Capture the cell that displays the provided text and extract its [X, Y] central coordinate. 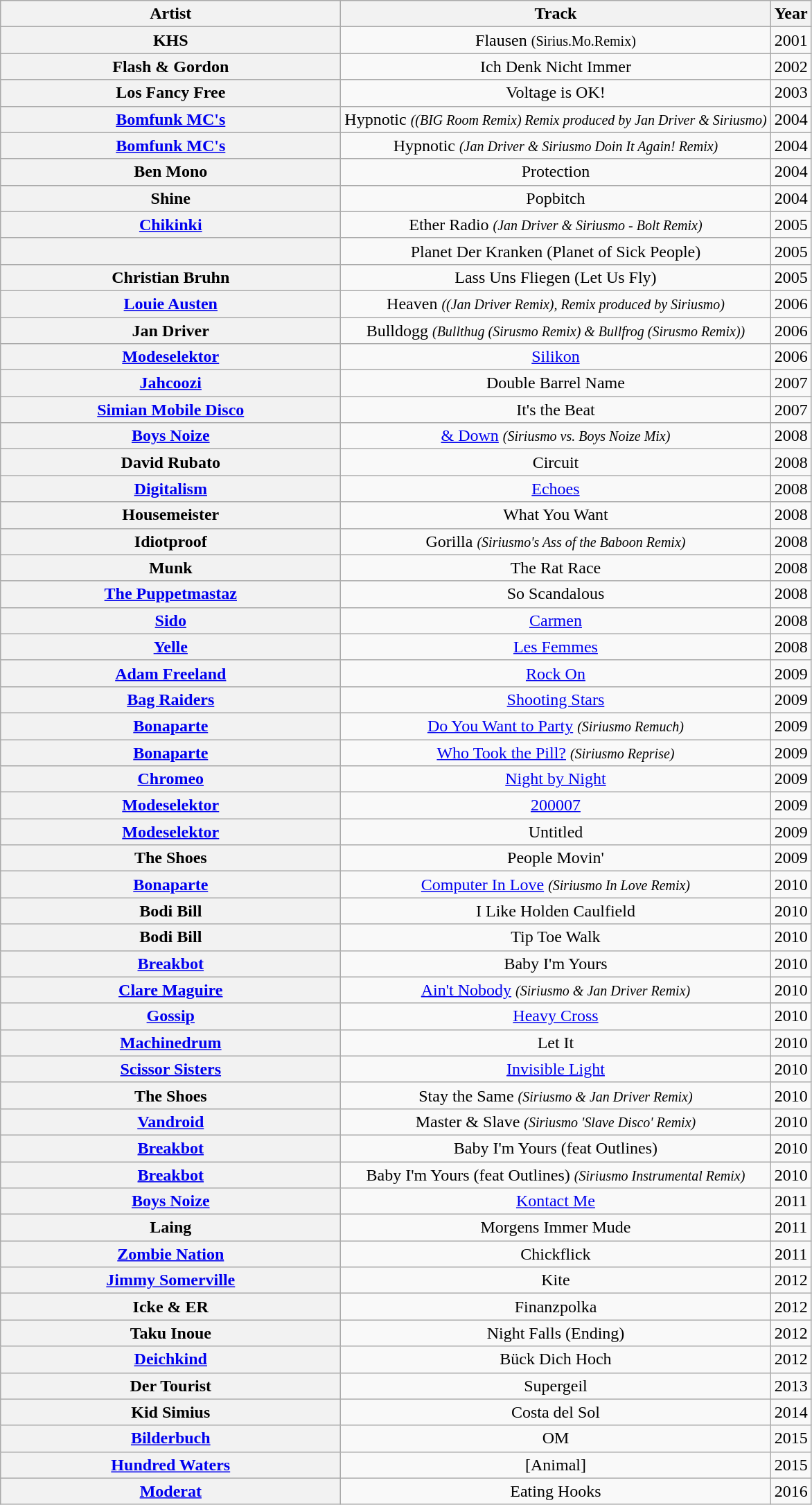
Ain't Nobody (Siriusmo & Jan Driver Remix) [556, 990]
Simian Mobile Disco [170, 410]
Jimmy Somerville [170, 1280]
Digitalism [170, 489]
Voltage is OK! [556, 93]
Bilderbuch [170, 1438]
Computer In Love (Siriusmo In Love Remix) [556, 885]
Eating Hooks [556, 1491]
Flash & Gordon [170, 67]
The Puppetmastaz [170, 594]
[Animal] [556, 1465]
OM [556, 1438]
Taku Inoue [170, 1333]
2001 [791, 40]
Munk [170, 568]
Gorilla (Siriusmo's Ass of the Baboon Remix) [556, 541]
It's the Beat [556, 410]
Baby I'm Yours (feat Outlines) (Siriusmo Instrumental Remix) [556, 1175]
Silikon [556, 357]
Jan Driver [170, 331]
I Like Holden Caulfield [556, 911]
Ich Denk Nicht Immer [556, 67]
Clare Maguire [170, 990]
Housemeister [170, 515]
Gossip [170, 1016]
People Movin' [556, 858]
Chickflick [556, 1254]
Christian Bruhn [170, 277]
Les Femmes [556, 647]
Laing [170, 1228]
2003 [791, 93]
So Scandalous [556, 594]
& Down (Siriusmo vs. Boys Noize Mix) [556, 436]
Kid Simius [170, 1412]
Machinedrum [170, 1043]
Untitled [556, 832]
Track [556, 14]
Night Falls (Ending) [556, 1333]
Hypnotic ((BIG Room Remix) Remix produced by Jan Driver & Siriusmo) [556, 119]
What You Want [556, 515]
Kontact Me [556, 1201]
Shooting Stars [556, 699]
Protection [556, 172]
Echoes [556, 489]
The Rat Race [556, 568]
Ether Radio (Jan Driver & Siriusmo - Bolt Remix) [556, 225]
Hundred Waters [170, 1465]
Ben Mono [170, 172]
Costa del Sol [556, 1412]
Double Barrel Name [556, 383]
KHS [170, 40]
Heaven ((Jan Driver Remix), Remix produced by Siriusmo) [556, 304]
Master & Slave (Siriusmo 'Slave Disco' Remix) [556, 1122]
Flausen (Sirius.Mo.Remix) [556, 40]
Icke & ER [170, 1307]
200007 [556, 806]
Louie Austen [170, 304]
Bück Dich Hoch [556, 1359]
Vandroid [170, 1122]
David Rubato [170, 462]
Heavy Cross [556, 1016]
Stay the Same (Siriusmo & Jan Driver Remix) [556, 1095]
Circuit [556, 462]
Yelle [170, 647]
Bulldogg (Bullthug (Sirusmo Remix) & Bullfrog (Sirusmo Remix)) [556, 331]
Invisible Light [556, 1069]
Planet Der Kranken (Planet of Sick People) [556, 251]
Baby I'm Yours (feat Outlines) [556, 1148]
Scissor Sisters [170, 1069]
2013 [791, 1386]
2016 [791, 1491]
2014 [791, 1412]
Finanzpolka [556, 1307]
Deichkind [170, 1359]
Baby I'm Yours [556, 964]
Year [791, 14]
Popbitch [556, 198]
Artist [170, 14]
Rock On [556, 673]
Tip Toe Walk [556, 937]
Let It [556, 1043]
Zombie Nation [170, 1254]
Hypnotic (Jan Driver & Siriusmo Doin It Again! Remix) [556, 146]
Do You Want to Party (Siriusmo Remuch) [556, 726]
Morgens Immer Mude [556, 1228]
Shine [170, 198]
Idiotproof [170, 541]
Kite [556, 1280]
Der Tourist [170, 1386]
Sido [170, 620]
Los Fancy Free [170, 93]
Jahcoozi [170, 383]
Who Took the Pill? (Siriusmo Reprise) [556, 752]
2002 [791, 67]
Night by Night [556, 779]
Bag Raiders [170, 699]
Lass Uns Fliegen (Let Us Fly) [556, 277]
Supergeil [556, 1386]
Carmen [556, 620]
Adam Freeland [170, 673]
Chromeo [170, 779]
Chikinki [170, 225]
Moderat [170, 1491]
